Identify which cell holds the provided text, then report its (X, Y) central coordinate. 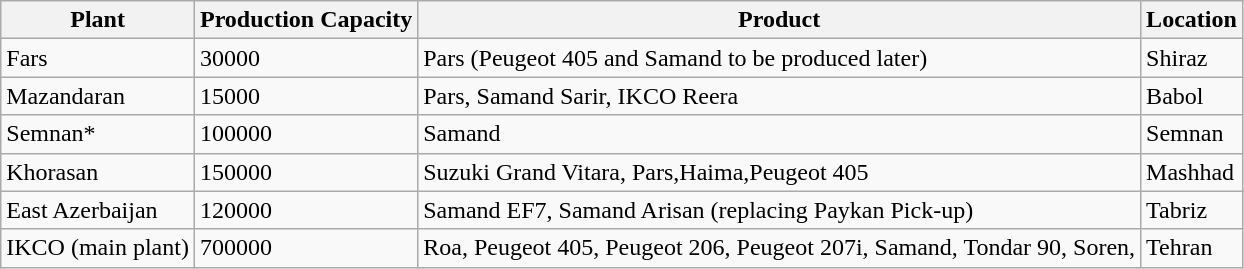
Plant (98, 20)
IKCO (main plant) (98, 248)
Semnan (1192, 134)
Location (1192, 20)
Product (780, 20)
Samand EF7, Samand Arisan (replacing Paykan Pick-up) (780, 210)
120000 (306, 210)
Tehran (1192, 248)
150000 (306, 172)
700000 (306, 248)
Shiraz (1192, 58)
Fars (98, 58)
Mazandaran (98, 96)
30000 (306, 58)
Production Capacity (306, 20)
Khorasan (98, 172)
Pars (Peugeot 405 and Samand to be produced later) (780, 58)
Semnan* (98, 134)
Roa, Peugeot 405, Peugeot 206, Peugeot 207i, Samand, Tondar 90, Soren, (780, 248)
Suzuki Grand Vitara, Pars,Haima,Peugeot 405 (780, 172)
Babol (1192, 96)
15000 (306, 96)
Tabriz (1192, 210)
East Azerbaijan (98, 210)
Samand (780, 134)
Pars, Samand Sarir, IKCO Reera (780, 96)
Mashhad (1192, 172)
100000 (306, 134)
